Locate the cell with the specified text and output its [x, y] center coordinate. 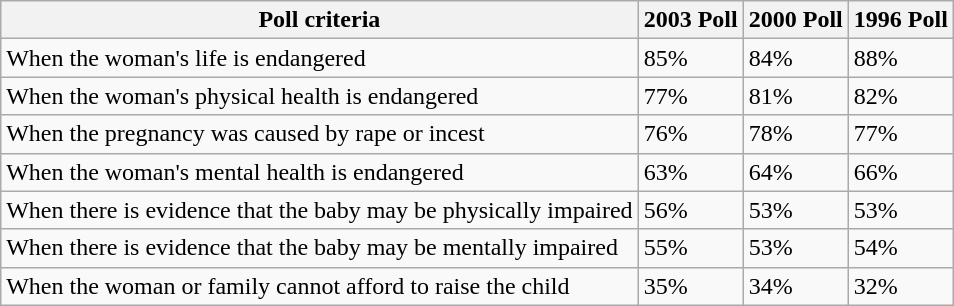
54% [900, 248]
34% [796, 286]
66% [900, 172]
82% [900, 96]
88% [900, 58]
55% [690, 248]
2003 Poll [690, 20]
1996 Poll [900, 20]
When the woman's physical health is endangered [320, 96]
84% [796, 58]
85% [690, 58]
When there is evidence that the baby may be physically impaired [320, 210]
63% [690, 172]
When the pregnancy was caused by rape or incest [320, 134]
56% [690, 210]
32% [900, 286]
76% [690, 134]
Poll criteria [320, 20]
When the woman's mental health is endangered [320, 172]
81% [796, 96]
64% [796, 172]
78% [796, 134]
35% [690, 286]
When the woman or family cannot afford to raise the child [320, 286]
When there is evidence that the baby may be mentally impaired [320, 248]
2000 Poll [796, 20]
When the woman's life is endangered [320, 58]
